For the text-containing cell, return its midpoint in [x, y] coordinate format. 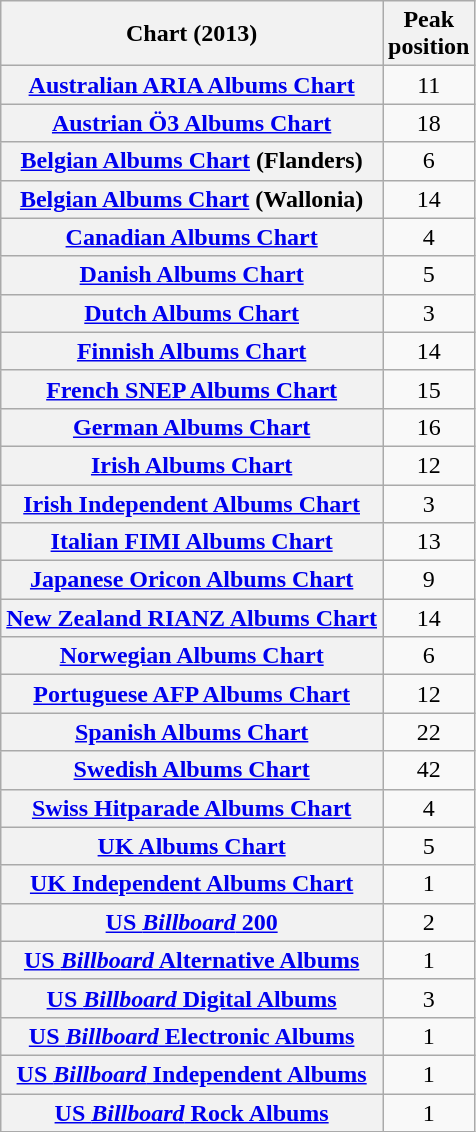
UK Independent Albums Chart [192, 884]
New Zealand RIANZ Albums Chart [192, 618]
42 [429, 770]
Norwegian Albums Chart [192, 656]
US Billboard Alternative Albums [192, 960]
Canadian Albums Chart [192, 237]
Irish Albums Chart [192, 465]
15 [429, 389]
Dutch Albums Chart [192, 313]
Japanese Oricon Albums Chart [192, 580]
Austrian Ö3 Albums Chart [192, 123]
Swiss Hitparade Albums Chart [192, 808]
11 [429, 85]
US Billboard Rock Albums [192, 1113]
US Billboard Independent Albums [192, 1074]
US Billboard Electronic Albums [192, 1036]
Belgian Albums Chart (Wallonia) [192, 199]
French SNEP Albums Chart [192, 389]
Belgian Albums Chart (Flanders) [192, 161]
Portuguese AFP Albums Chart [192, 694]
2 [429, 922]
US Billboard Digital Albums [192, 998]
US Billboard 200 [192, 922]
Italian FIMI Albums Chart [192, 542]
Australian ARIA Albums Chart [192, 85]
9 [429, 580]
Chart (2013) [192, 34]
Spanish Albums Chart [192, 732]
Swedish Albums Chart [192, 770]
Irish Independent Albums Chart [192, 503]
Peakposition [429, 34]
13 [429, 542]
UK Albums Chart [192, 846]
18 [429, 123]
16 [429, 427]
Danish Albums Chart [192, 275]
22 [429, 732]
Finnish Albums Chart [192, 351]
German Albums Chart [192, 427]
